Find where the given text appears and provide that cell's center as [x, y] coordinate. 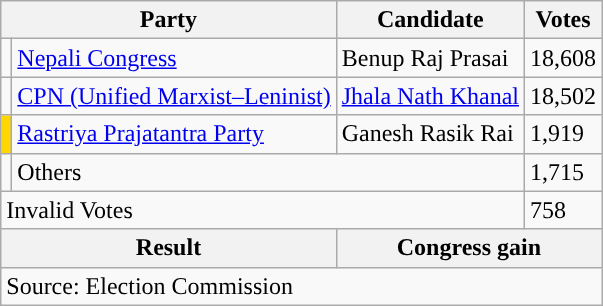
Others [268, 172]
18,502 [564, 96]
Benup Raj Prasai [430, 58]
Invalid Votes [263, 210]
Candidate [430, 20]
18,608 [564, 58]
Party [168, 20]
Nepali Congress [174, 58]
Jhala Nath Khanal [430, 96]
Rastriya Prajatantra Party [174, 134]
Votes [564, 20]
Result [168, 248]
Source: Election Commission [302, 286]
Congress gain [468, 248]
1,715 [564, 172]
CPN (Unified Marxist–Leninist) [174, 96]
758 [564, 210]
1,919 [564, 134]
Ganesh Rasik Rai [430, 134]
